Provide the (x, y) coordinate of the cell's center where the given text is located.  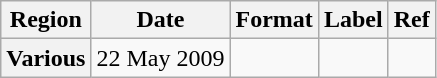
Ref (412, 20)
Date (160, 20)
22 May 2009 (160, 58)
Label (353, 20)
Region (46, 20)
Format (274, 20)
Various (46, 58)
